From the cell containing the given text, extract its center point as (x, y) coordinate. 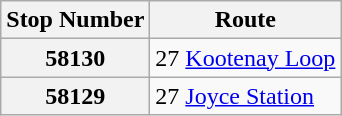
58129 (76, 96)
58130 (76, 58)
Route (246, 20)
27 Joyce Station (246, 96)
27 Kootenay Loop (246, 58)
Stop Number (76, 20)
